Provide the (x, y) coordinate of the cell's center where the given text is located.  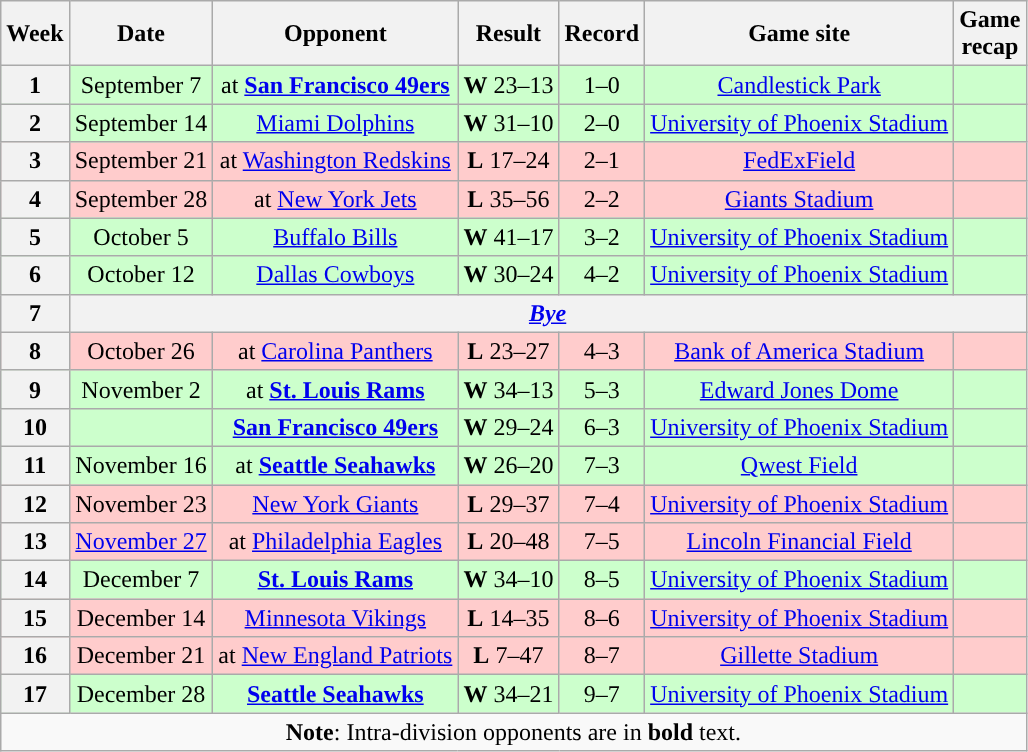
at New York Jets (336, 199)
Week (35, 34)
8–7 (602, 656)
4 (35, 199)
Gillette Stadium (800, 656)
4–2 (602, 275)
8–6 (602, 618)
Dallas Cowboys (336, 275)
November 27 (141, 542)
November 23 (141, 503)
October 12 (141, 275)
5 (35, 237)
December 28 (141, 694)
Seattle Seahawks (336, 694)
Bye (548, 313)
St. Louis Rams (336, 580)
L 35–56 (508, 199)
at Seattle Seahawks (336, 465)
Giants Stadium (800, 199)
October 26 (141, 351)
at Philadelphia Eagles (336, 542)
Opponent (336, 34)
Lincoln Financial Field (800, 542)
2 (35, 123)
New York Giants (336, 503)
November 16 (141, 465)
at Carolina Panthers (336, 351)
Buffalo Bills (336, 237)
December 21 (141, 656)
Date (141, 34)
L 7–47 (508, 656)
September 21 (141, 161)
12 (35, 503)
2–1 (602, 161)
7 (35, 313)
Record (602, 34)
7–3 (602, 465)
4–3 (602, 351)
9–7 (602, 694)
September 7 (141, 85)
San Francisco 49ers (336, 427)
14 (35, 580)
Note: Intra-division opponents are in bold text. (514, 732)
1–0 (602, 85)
3 (35, 161)
at Washington Redskins (336, 161)
16 (35, 656)
W 31–10 (508, 123)
L 23–27 (508, 351)
W 29–24 (508, 427)
at San Francisco 49ers (336, 85)
FedExField (800, 161)
5–3 (602, 389)
7–4 (602, 503)
W 34–13 (508, 389)
Bank of America Stadium (800, 351)
6 (35, 275)
15 (35, 618)
October 5 (141, 237)
1 (35, 85)
Edward Jones Dome (800, 389)
L 29–37 (508, 503)
at New England Patriots (336, 656)
Minnesota Vikings (336, 618)
17 (35, 694)
2–0 (602, 123)
W 26–20 (508, 465)
10 (35, 427)
7–5 (602, 542)
W 34–21 (508, 694)
W 41–17 (508, 237)
6–3 (602, 427)
L 14–35 (508, 618)
Result (508, 34)
Candlestick Park (800, 85)
November 2 (141, 389)
8–5 (602, 580)
W 23–13 (508, 85)
at St. Louis Rams (336, 389)
December 14 (141, 618)
September 14 (141, 123)
December 7 (141, 580)
2–2 (602, 199)
11 (35, 465)
Game site (800, 34)
3–2 (602, 237)
L 17–24 (508, 161)
Miami Dolphins (336, 123)
9 (35, 389)
Qwest Field (800, 465)
W 34–10 (508, 580)
W 30–24 (508, 275)
Gamerecap (990, 34)
September 28 (141, 199)
L 20–48 (508, 542)
8 (35, 351)
13 (35, 542)
